Detect which cell encompasses the target text, then output its (X, Y) center coordinate. 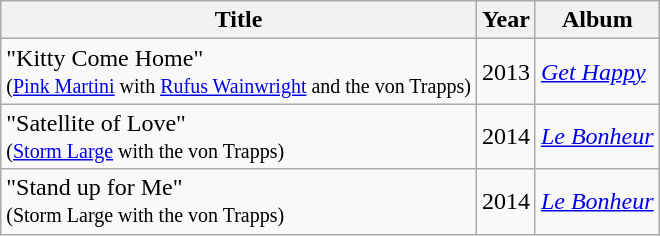
"Satellite of Love"(Storm Large with the von Trapps) (239, 136)
2013 (506, 72)
"Kitty Come Home"(Pink Martini with Rufus Wainwright and the von Trapps) (239, 72)
Year (506, 20)
Get Happy (597, 72)
"Stand up for Me"(Storm Large with the von Trapps) (239, 202)
Title (239, 20)
Album (597, 20)
